Scan for the cell matching the given text and deliver its (x, y) coordinate at center. 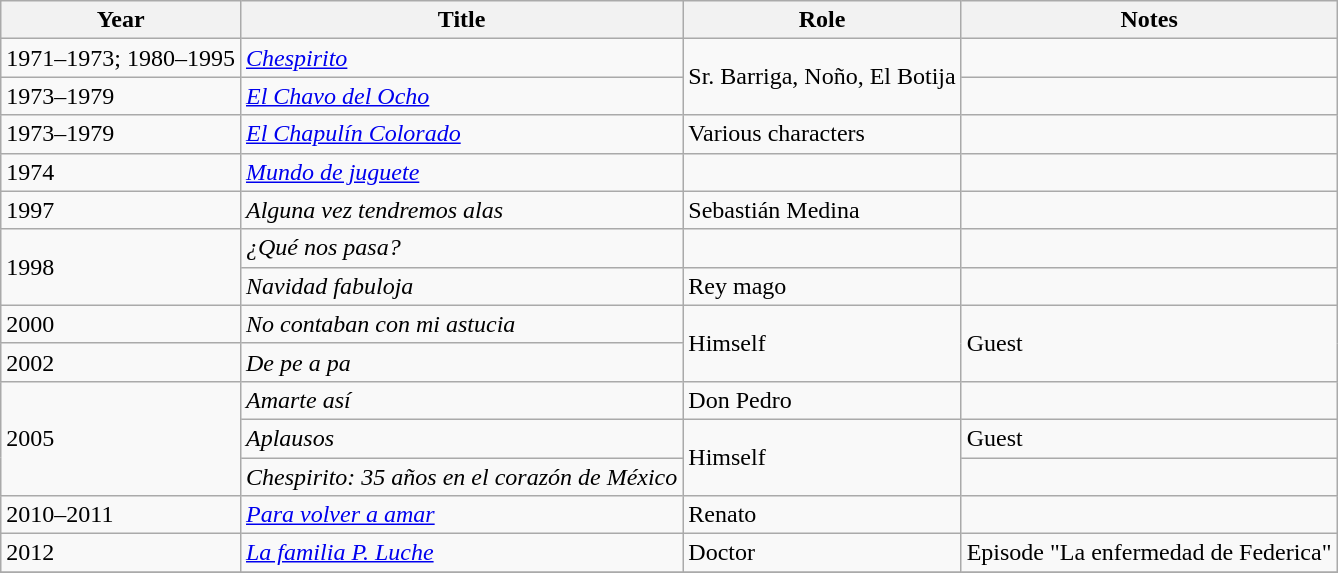
Chespirito: 35 años en el corazón de México (461, 477)
Chespirito (461, 58)
Renato (822, 515)
Navidad fabuloja (461, 286)
¿Qué nos pasa? (461, 248)
Para volver a amar (461, 515)
2012 (121, 553)
Don Pedro (822, 400)
Rey mago (822, 286)
Aplausos (461, 438)
Role (822, 20)
El Chapulín Colorado (461, 134)
Sr. Barriga, Noño, El Botija (822, 77)
Notes (1149, 20)
2000 (121, 324)
El Chavo del Ocho (461, 96)
1997 (121, 210)
1971–1973; 1980–1995 (121, 58)
Amarte así (461, 400)
1998 (121, 267)
Episode "La enfermedad de Federica" (1149, 553)
Year (121, 20)
Mundo de juguete (461, 172)
2010–2011 (121, 515)
Alguna vez tendremos alas (461, 210)
2005 (121, 438)
1974 (121, 172)
2002 (121, 362)
Title (461, 20)
No contaban con mi astucia (461, 324)
De pe a pa (461, 362)
La familia P. Luche (461, 553)
Doctor (822, 553)
Sebastián Medina (822, 210)
Various characters (822, 134)
